Detect which cell encompasses the target text, then output its [X, Y] center coordinate. 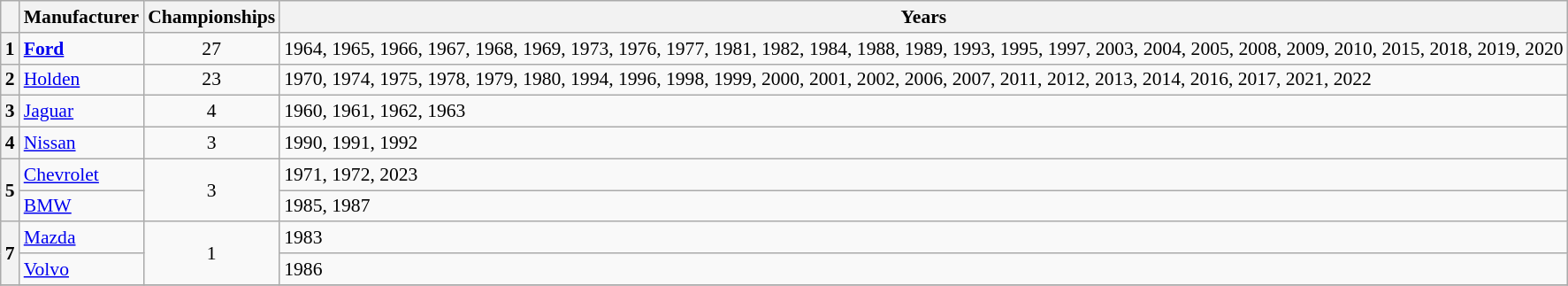
Ford [81, 49]
Holden [81, 80]
27 [211, 49]
1985, 1987 [923, 206]
Volvo [81, 269]
Years [923, 17]
Jaguar [81, 112]
Nissan [81, 143]
Championships [211, 17]
2 [11, 80]
1960, 1961, 1962, 1963 [923, 112]
Chevrolet [81, 174]
5 [11, 189]
BMW [81, 206]
Manufacturer [81, 17]
Mazda [81, 238]
23 [211, 80]
1971, 1972, 2023 [923, 174]
1986 [923, 269]
1970, 1974, 1975, 1978, 1979, 1980, 1994, 1996, 1998, 1999, 2000, 2001, 2002, 2006, 2007, 2011, 2012, 2013, 2014, 2016, 2017, 2021, 2022 [923, 80]
1983 [923, 238]
7 [11, 253]
1990, 1991, 1992 [923, 143]
